Capture the cell that displays the provided text and extract its [x, y] central coordinate. 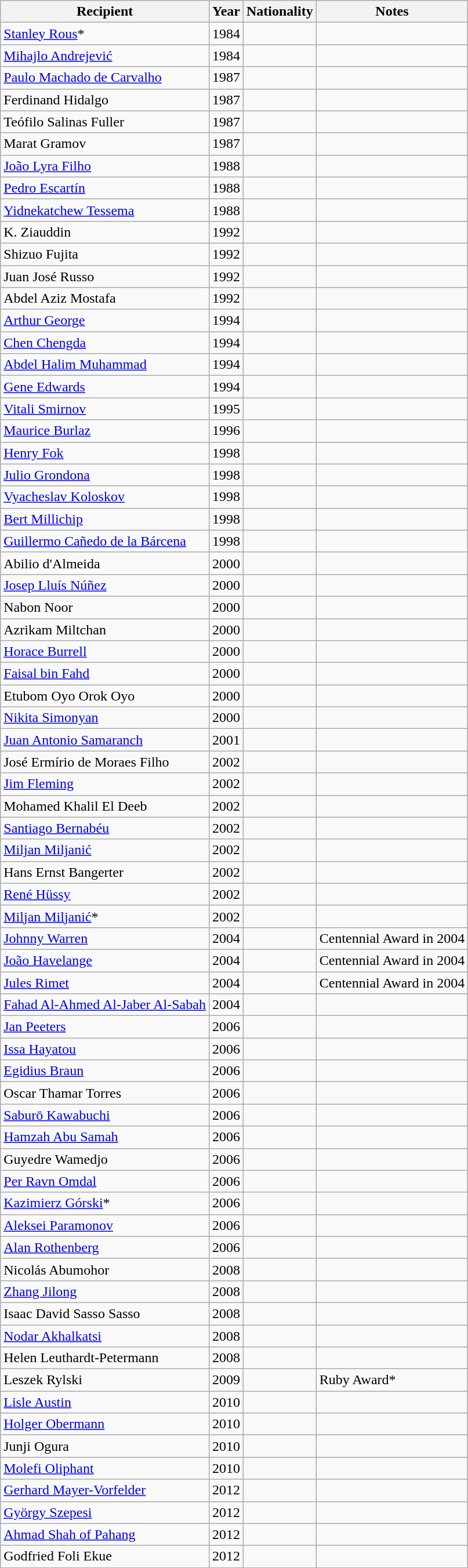
Miljan Miljanić* [105, 916]
Saburō Kawabuchi [105, 1115]
Jan Peeters [105, 1027]
Johnny Warren [105, 938]
Jules Rimet [105, 983]
Faisal bin Fahd [105, 674]
Recipient [105, 12]
Ahmad Shah of Pahang [105, 1534]
Maurice Burlaz [105, 431]
Arthur George [105, 321]
Fahad Al-Ahmed Al-Jaber Al-Sabah [105, 1005]
Mohamed Khalil El Deeb [105, 806]
1996 [226, 431]
René Hüssy [105, 894]
Gerhard Mayer-Vorfelder [105, 1490]
João Havelange [105, 960]
Nicolás Abumohor [105, 1269]
Gene Edwards [105, 387]
Junji Ogura [105, 1446]
Holger Obermann [105, 1424]
2009 [226, 1380]
Paulo Machado de Carvalho [105, 78]
Leszek Rylski [105, 1380]
Kazimierz Górski* [105, 1203]
Stanley Rous* [105, 34]
Alan Rothenberg [105, 1247]
Azrikam Miltchan [105, 629]
Vitali Smirnov [105, 409]
Hans Ernst Bangerter [105, 872]
Nationality [280, 12]
Julio Grondona [105, 475]
Guillermo Cañedo de la Bárcena [105, 541]
1995 [226, 409]
Guyedre Wamedjo [105, 1159]
Nodar Akhalkatsi [105, 1335]
Nikita Simonyan [105, 718]
Shizuo Fujita [105, 254]
Teófilo Salinas Fuller [105, 122]
Oscar Thamar Torres [105, 1093]
Ferdinand Hidalgo [105, 100]
Pedro Escartín [105, 188]
Chen Chengda [105, 343]
Hamzah Abu Samah [105, 1137]
João Lyra Filho [105, 166]
György Szepesi [105, 1512]
Abdel Aziz Mostafa [105, 299]
Vyacheslav Koloskov [105, 497]
Jim Fleming [105, 784]
Molefi Oliphant [105, 1468]
Etubom Oyo Orok Oyo [105, 696]
Abilio d'Almeida [105, 563]
2001 [226, 740]
Zhang Jilong [105, 1291]
Juan José Russo [105, 277]
Issa Hayatou [105, 1049]
Lisle Austin [105, 1402]
Yidnekatchew Tessema [105, 210]
Notes [392, 12]
Per Ravn Omdal [105, 1181]
Juan Antonio Samaranch [105, 740]
Abdel Halim Muhammad [105, 365]
Santiago Bernabéu [105, 828]
K. Ziauddin [105, 232]
Egidius Braun [105, 1071]
Bert Millichip [105, 519]
Year [226, 12]
Nabon Noor [105, 607]
José Ermírio de Moraes Filho [105, 762]
Isaac David Sasso Sasso [105, 1313]
Henry Fok [105, 453]
Horace Burrell [105, 652]
Josep Lluís Núñez [105, 585]
Godfried Foli Ekue [105, 1556]
Ruby Award* [392, 1380]
Mihajlo Andrejević [105, 56]
Marat Gramov [105, 144]
Aleksei Paramonov [105, 1225]
Helen Leuthardt-Petermann [105, 1358]
Miljan Miljanić [105, 850]
